Extract the [X, Y] coordinate from the center of the cell holding the provided text.  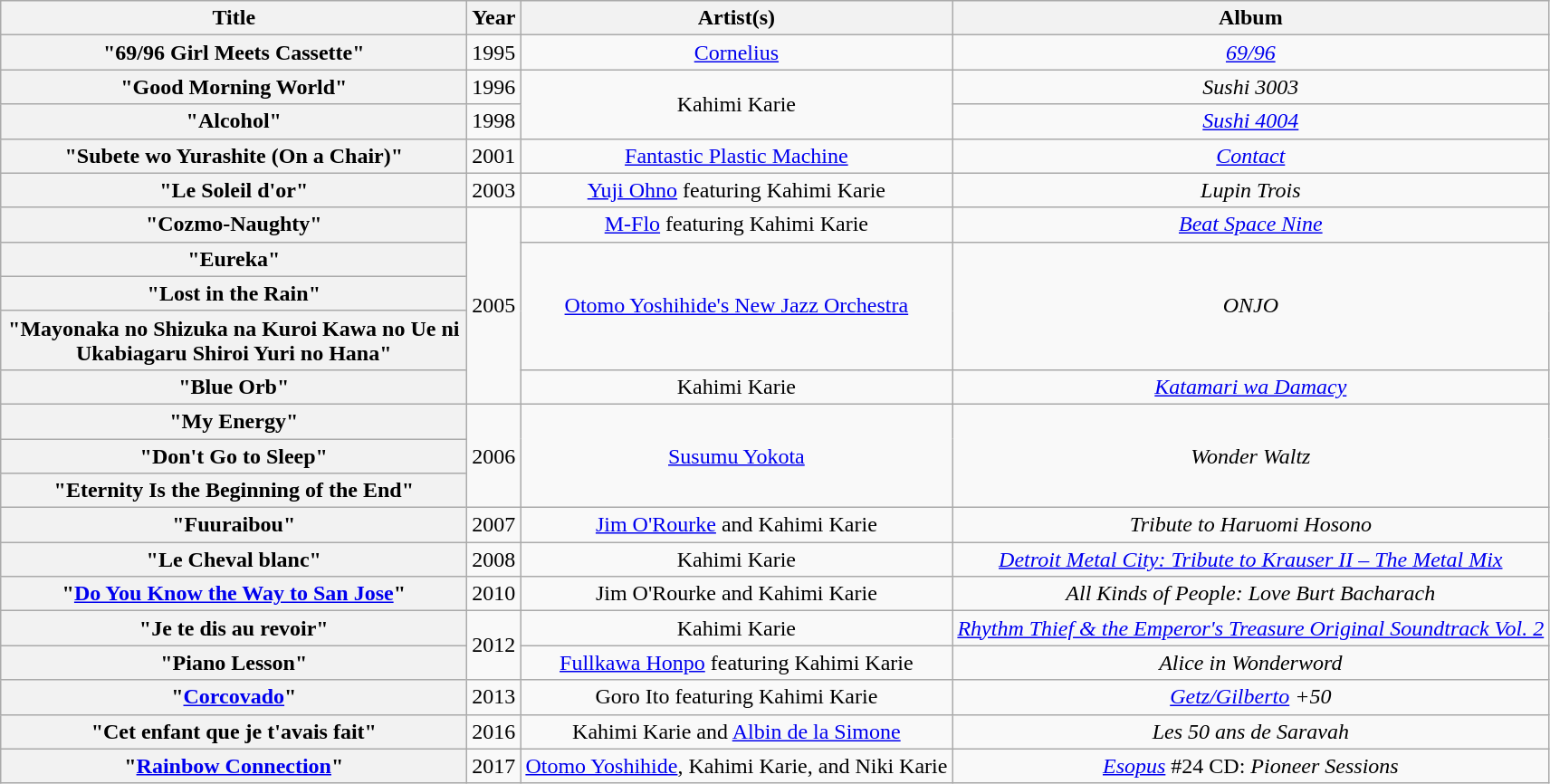
Sushi 4004 [1251, 121]
Kahimi Karie and Albin de la Simone [737, 731]
Les 50 ans de Saravah [1251, 731]
"Je te dis au revoir" [234, 628]
2016 [494, 731]
Sushi 3003 [1251, 87]
Lupin Trois [1251, 190]
Getz/Gilberto +50 [1251, 697]
Album [1251, 18]
Artist(s) [737, 18]
2013 [494, 697]
"Lost in the Rain" [234, 293]
Yuji Ohno featuring Kahimi Karie [737, 190]
2017 [494, 766]
"Good Morning World" [234, 87]
"Piano Lesson" [234, 663]
Wonder Waltz [1251, 455]
Title [234, 18]
"Eternity Is the Beginning of the End" [234, 491]
1996 [494, 87]
"Do You Know the Way to San Jose" [234, 594]
"Subete wo Yurashite (On a Chair)" [234, 156]
2003 [494, 190]
Otomo Yoshihide's New Jazz Orchestra [737, 306]
Year [494, 18]
"Don't Go to Sleep" [234, 455]
1998 [494, 121]
"Rainbow Connection" [234, 766]
All Kinds of People: Love Burt Bacharach [1251, 594]
"Corcovado" [234, 697]
1995 [494, 53]
"69/96 Girl Meets Cassette" [234, 53]
Fantastic Plastic Machine [737, 156]
Detroit Metal City: Tribute to Krauser II – The Metal Mix [1251, 559]
"Le Soleil d'or" [234, 190]
"Cet enfant que je t'avais fait" [234, 731]
Beat Space Nine [1251, 225]
Fullkawa Honpo featuring Kahimi Karie [737, 663]
"Alcohol" [234, 121]
"Eureka" [234, 259]
2007 [494, 525]
"Cozmo-Naughty" [234, 225]
Katamari wa Damacy [1251, 387]
"Mayonaka no Shizuka na Kuroi Kawa no Ue ni Ukabiagaru Shiroi Yuri no Hana" [234, 340]
2006 [494, 455]
Cornelius [737, 53]
"Blue Orb" [234, 387]
2005 [494, 306]
M-Flo featuring Kahimi Karie [737, 225]
Tribute to Haruomi Hosono [1251, 525]
2012 [494, 645]
69/96 [1251, 53]
Esopus #24 CD: Pioneer Sessions [1251, 766]
"Fuuraibou" [234, 525]
"My Energy" [234, 421]
2008 [494, 559]
Goro Ito featuring Kahimi Karie [737, 697]
Susumu Yokota [737, 455]
ONJO [1251, 306]
Contact [1251, 156]
"Le Cheval blanc" [234, 559]
Rhythm Thief & the Emperor's Treasure Original Soundtrack Vol. 2 [1251, 628]
2001 [494, 156]
Alice in Wonderword [1251, 663]
2010 [494, 594]
Otomo Yoshihide, Kahimi Karie, and Niki Karie [737, 766]
